From the cell containing the given text, extract its center point as (X, Y) coordinate. 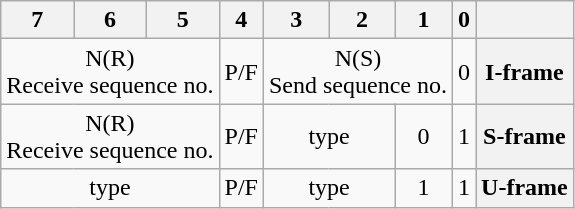
U-frame (525, 188)
I-frame (525, 72)
6 (110, 20)
4 (241, 20)
5 (182, 20)
2 (362, 20)
S-frame (525, 136)
7 (38, 20)
3 (296, 20)
N(S)Send sequence no. (358, 72)
